Capture the cell that displays the provided text and extract its (X, Y) central coordinate. 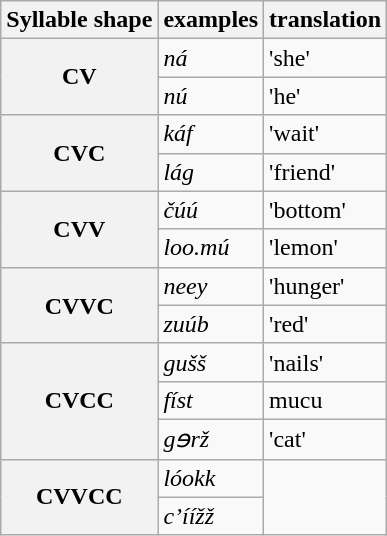
'bottom' (326, 210)
ná (211, 58)
CV (80, 77)
CVVC (80, 305)
CVV (80, 229)
čúú (211, 210)
CVCC (80, 401)
CVVCC (80, 497)
'she' (326, 58)
físt (211, 400)
'he' (326, 96)
neey (211, 286)
'cat' (326, 439)
káf (211, 134)
gušš (211, 362)
'red' (326, 324)
c’íížž (211, 516)
lóokk (211, 478)
nú (211, 96)
examples (211, 20)
'lemon' (326, 248)
'hunger' (326, 286)
zuúb (211, 324)
CVC (80, 153)
Syllable shape (80, 20)
gɘrž (211, 439)
mucu (326, 400)
lág (211, 172)
'wait' (326, 134)
translation (326, 20)
'friend' (326, 172)
'nails' (326, 362)
loo.mú (211, 248)
